Locate the cell with the specified text and output its (x, y) center coordinate. 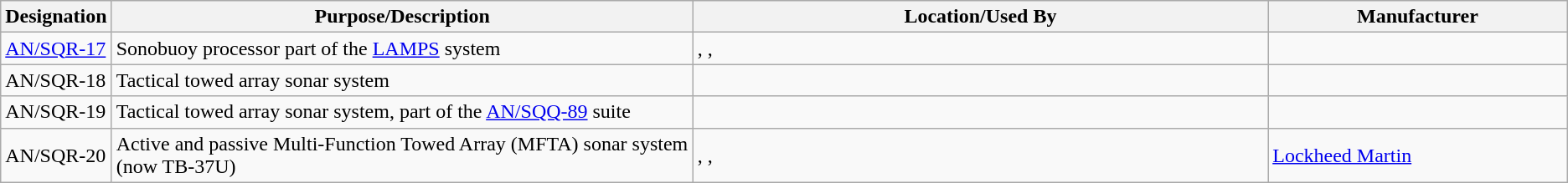
Tactical towed array sonar system, part of the AN/SQQ-89 suite (402, 112)
Purpose/Description (402, 17)
AN/SQR-17 (56, 48)
Designation (56, 17)
Location/Used By (980, 17)
AN/SQR-18 (56, 80)
Lockheed Martin (1418, 155)
AN/SQR-19 (56, 112)
AN/SQR-20 (56, 155)
Tactical towed array sonar system (402, 80)
Manufacturer (1418, 17)
Active and passive Multi-Function Towed Array (MFTA) sonar system (now TB-37U) (402, 155)
Sonobuoy processor part of the LAMPS system (402, 48)
